Locate the cell with the specified text and output its (x, y) center coordinate. 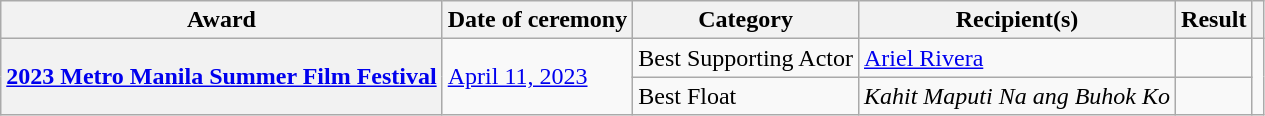
Award (222, 20)
Ariel Rivera (1016, 58)
Result (1214, 20)
April 11, 2023 (538, 77)
Best Supporting Actor (746, 58)
Date of ceremony (538, 20)
Best Float (746, 96)
Kahit Maputi Na ang Buhok Ko (1016, 96)
2023 Metro Manila Summer Film Festival (222, 77)
Recipient(s) (1016, 20)
Category (746, 20)
